Pinpoint the cell where the given text exists, returning its [X, Y] midpoint coordinate. 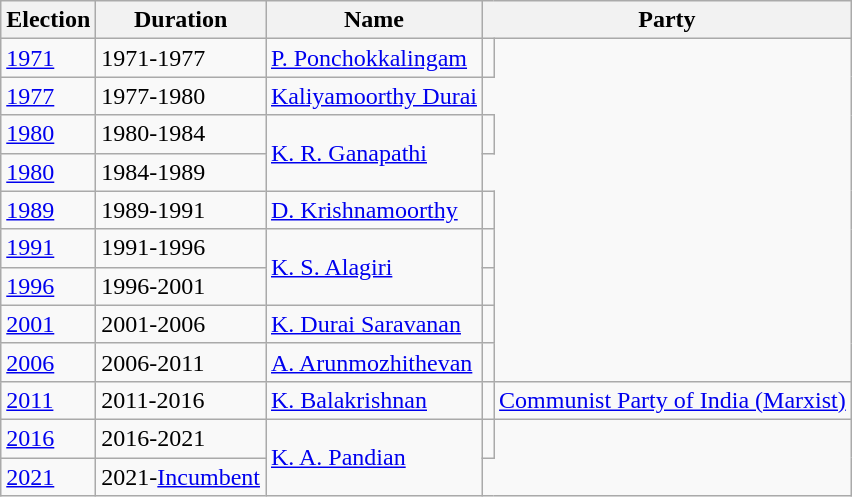
A. Arunmozhithevan [374, 362]
Name [374, 20]
Duration [181, 20]
1991 [48, 248]
K. R. Ganapathi [374, 153]
1971-1977 [181, 58]
2016-2021 [181, 438]
2016 [48, 438]
2001 [48, 324]
K. Durai Saravanan [374, 324]
1977-1980 [181, 96]
Party [668, 20]
K. Balakrishnan [374, 400]
1980-1984 [181, 134]
Election [48, 20]
1977 [48, 96]
Kaliyamoorthy Durai [374, 96]
2001-2006 [181, 324]
2021 [48, 477]
1991-1996 [181, 248]
Communist Party of India (Marxist) [673, 400]
K. S. Alagiri [374, 267]
K. A. Pandian [374, 457]
1989 [48, 210]
1984-1989 [181, 172]
2011-2016 [181, 400]
1996 [48, 286]
1996-2001 [181, 286]
2006-2011 [181, 362]
2021-Incumbent [181, 477]
1989-1991 [181, 210]
2011 [48, 400]
1971 [48, 58]
D. Krishnamoorthy [374, 210]
2006 [48, 362]
P. Ponchokkalingam [374, 58]
